Locate the cell with the specified text and output its [X, Y] center coordinate. 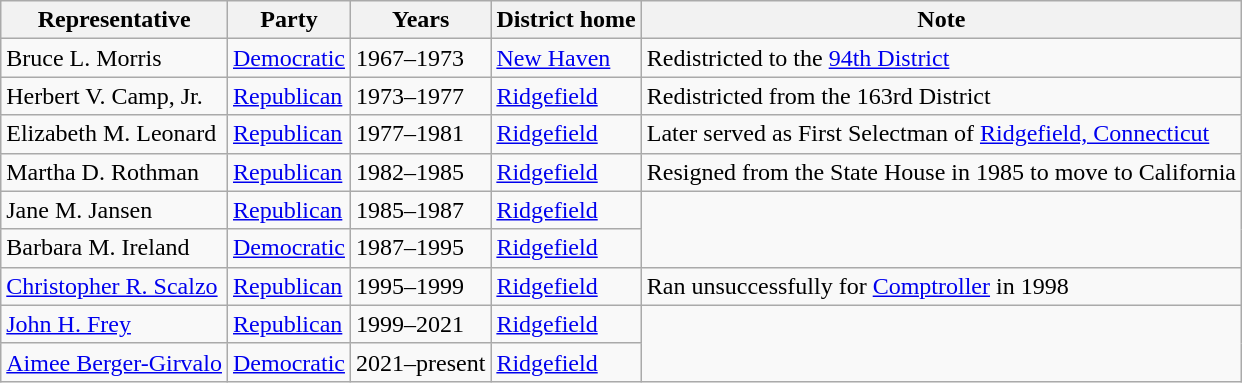
District home [566, 20]
Bruce L. Morris [114, 58]
1977–1981 [420, 134]
1982–1985 [420, 172]
Jane M. Jansen [114, 210]
Redistricted from the 163rd District [941, 96]
Christopher R. Scalzo [114, 286]
Herbert V. Camp, Jr. [114, 96]
Ran unsuccessfully for Comptroller in 1998 [941, 286]
Years [420, 20]
1985–1987 [420, 210]
Elizabeth M. Leonard [114, 134]
Party [288, 20]
Barbara M. Ireland [114, 248]
New Haven [566, 58]
Representative [114, 20]
2021–present [420, 362]
1973–1977 [420, 96]
1987–1995 [420, 248]
Resigned from the State House in 1985 to move to California [941, 172]
Later served as First Selectman of Ridgefield, Connecticut [941, 134]
1999–2021 [420, 324]
1995–1999 [420, 286]
John H. Frey [114, 324]
Aimee Berger-Girvalo [114, 362]
Note [941, 20]
1967–1973 [420, 58]
Redistricted to the 94th District [941, 58]
Martha D. Rothman [114, 172]
